Determine the (x, y) coordinate at the center of the cell enclosing the given text.  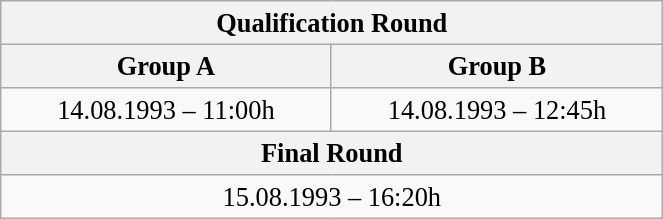
14.08.1993 – 12:45h (497, 109)
15.08.1993 – 16:20h (332, 197)
Final Round (332, 153)
Qualification Round (332, 22)
14.08.1993 – 11:00h (166, 109)
Group A (166, 66)
Group B (497, 66)
